Return [x, y] of the center of cell containing provided text 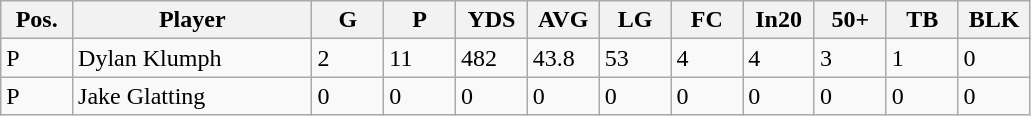
Pos. [37, 20]
2 [348, 58]
LG [635, 20]
1 [922, 58]
BLK [994, 20]
53 [635, 58]
Dylan Klumph [192, 58]
AVG [563, 20]
In20 [779, 20]
YDS [492, 20]
Player [192, 20]
3 [850, 58]
G [348, 20]
Jake Glatting [192, 96]
11 [420, 58]
50+ [850, 20]
43.8 [563, 58]
482 [492, 58]
TB [922, 20]
FC [707, 20]
